Find where the given text appears and provide that cell's center as (X, Y) coordinate. 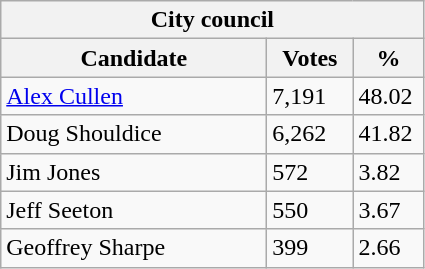
Geoffrey Sharpe (134, 248)
Jim Jones (134, 172)
Jeff Seeton (134, 210)
41.82 (388, 134)
Candidate (134, 58)
Alex Cullen (134, 96)
% (388, 58)
7,191 (310, 96)
572 (310, 172)
Votes (310, 58)
3.82 (388, 172)
48.02 (388, 96)
399 (310, 248)
Doug Shouldice (134, 134)
550 (310, 210)
2.66 (388, 248)
3.67 (388, 210)
6,262 (310, 134)
City council (212, 20)
